Output the (x, y) coordinate of the center of the cell containing the given text.  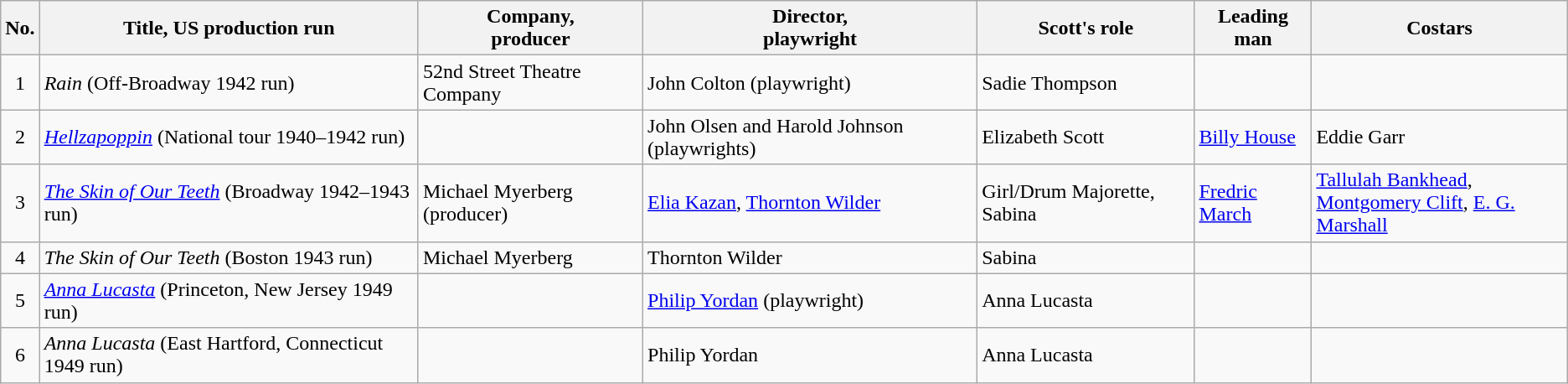
4 (20, 257)
1 (20, 82)
Elia Kazan, Thornton Wilder (811, 203)
2 (20, 138)
52nd Street Theatre Company (530, 82)
Hellzapoppin (National tour 1940–1942 run) (229, 138)
Philip Yordan (811, 355)
Michael Myerberg (530, 257)
Rain (Off-Broadway 1942 run) (229, 82)
Anna Lucasta (East Hartford, Connecticut 1949 run) (229, 355)
Sadie Thompson (1086, 82)
Eddie Garr (1439, 138)
Elizabeth Scott (1086, 138)
Costars (1439, 29)
Tallulah Bankhead,Montgomery Clift, E. G. Marshall (1439, 203)
Scott's role (1086, 29)
John Colton (playwright) (811, 82)
Leading man (1253, 29)
The Skin of Our Teeth (Boston 1943 run) (229, 257)
Michael Myerberg (producer) (530, 203)
Anna Lucasta (Princeton, New Jersey 1949 run) (229, 300)
Girl/Drum Majorette, Sabina (1086, 203)
Company,producer (530, 29)
6 (20, 355)
John Olsen and Harold Johnson (playwrights) (811, 138)
Fredric March (1253, 203)
5 (20, 300)
3 (20, 203)
Thornton Wilder (811, 257)
Sabina (1086, 257)
Director,playwright (811, 29)
Philip Yordan (playwright) (811, 300)
Title, US production run (229, 29)
No. (20, 29)
Billy House (1253, 138)
The Skin of Our Teeth (Broadway 1942–1943 run) (229, 203)
